From the cell containing the given text, extract its center point as [x, y] coordinate. 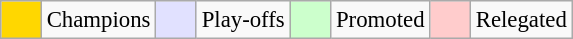
Promoted [380, 20]
Relegated [521, 20]
Play-offs [243, 20]
Champions [98, 20]
